Determine the [x, y] coordinate at the center of the cell enclosing the given text.  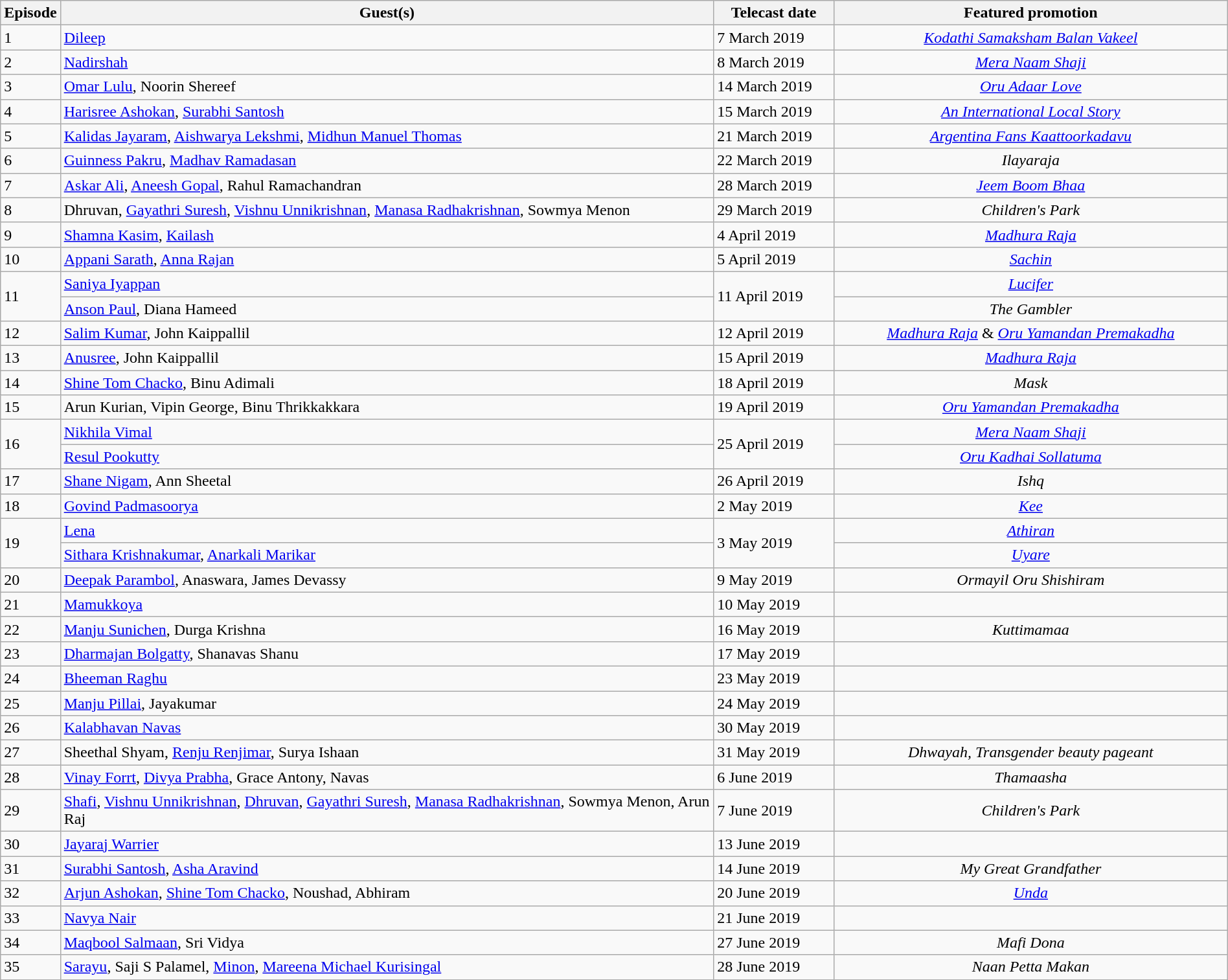
2 May 2019 [774, 506]
24 May 2019 [774, 703]
Sheethal Shyam, Renju Renjimar, Surya Ishaan [387, 753]
Kee [1030, 506]
Surabhi Santosh, Asha Aravind [387, 869]
30 May 2019 [774, 728]
Jayaraj Warrier [387, 844]
4 [30, 111]
Arun Kurian, Vipin George, Binu Thrikkakkara [387, 407]
13 June 2019 [774, 844]
9 May 2019 [774, 580]
Nadirshah [387, 62]
20 [30, 580]
12 [30, 334]
Oru Yamandan Premakadha [1030, 407]
12 April 2019 [774, 334]
28 [30, 777]
27 [30, 753]
8 [30, 210]
Telecast date [774, 13]
Shafi, Vishnu Unnikrishnan, Dhruvan, Gayathri Suresh, Manasa Radhakrishnan, Sowmya Menon, Arun Raj [387, 811]
Manju Sunichen, Durga Krishna [387, 629]
5 [30, 136]
2 [30, 62]
Featured promotion [1030, 13]
20 June 2019 [774, 893]
Oru Adaar Love [1030, 87]
Sachin [1030, 259]
18 April 2019 [774, 383]
24 [30, 678]
22 [30, 629]
Manju Pillai, Jayakumar [387, 703]
Jeem Boom Bhaa [1030, 185]
14 March 2019 [774, 87]
15 March 2019 [774, 111]
Sarayu, Saji S Palamel, Minon, Mareena Michael Kurisingal [387, 967]
Dharmajan Bolgatty, Shanavas Shanu [387, 654]
Kuttimamaa [1030, 629]
The Gambler [1030, 309]
13 [30, 358]
Uyare [1030, 555]
Mamukkoya [387, 604]
5 April 2019 [774, 259]
14 June 2019 [774, 869]
29 [30, 811]
28 June 2019 [774, 967]
Dhruvan, Gayathri Suresh, Vishnu Unnikrishnan, Manasa Radhakrishnan, Sowmya Menon [387, 210]
Saniya Iyappan [387, 284]
23 May 2019 [774, 678]
33 [30, 918]
21 June 2019 [774, 918]
My Great Grandfather [1030, 869]
6 [30, 161]
Oru Kadhai Sollatuma [1030, 457]
Mask [1030, 383]
Athiran [1030, 530]
15 April 2019 [774, 358]
Lena [387, 530]
11 April 2019 [774, 296]
Dhwayah, Transgender beauty pageant [1030, 753]
7 March 2019 [774, 38]
17 [30, 481]
Appani Sarath, Anna Rajan [387, 259]
Lucifer [1030, 284]
21 March 2019 [774, 136]
31 May 2019 [774, 753]
22 March 2019 [774, 161]
1 [30, 38]
Arjun Ashokan, Shine Tom Chacko, Noushad, Abhiram [387, 893]
10 [30, 259]
Salim Kumar, John Kaippallil [387, 334]
23 [30, 654]
29 March 2019 [774, 210]
Episode [30, 13]
4 April 2019 [774, 234]
31 [30, 869]
Govind Padmasoorya [387, 506]
Vinay Forrt, Divya Prabha, Grace Antony, Navas [387, 777]
Guinness Pakru, Madhav Ramadasan [387, 161]
An International Local Story [1030, 111]
10 May 2019 [774, 604]
Guest(s) [387, 13]
Bheeman Raghu [387, 678]
Argentina Fans Kaattoorkadavu [1030, 136]
Shamna Kasim, Kailash [387, 234]
Dileep [387, 38]
Anusree, John Kaippallil [387, 358]
16 [30, 444]
18 [30, 506]
8 March 2019 [774, 62]
Madhura Raja & Oru Yamandan Premakadha [1030, 334]
15 [30, 407]
26 [30, 728]
Ishq [1030, 481]
11 [30, 296]
Kalabhavan Navas [387, 728]
7 June 2019 [774, 811]
16 May 2019 [774, 629]
9 [30, 234]
Askar Ali, Aneesh Gopal, Rahul Ramachandran [387, 185]
Ilayaraja [1030, 161]
25 April 2019 [774, 444]
30 [30, 844]
6 June 2019 [774, 777]
27 June 2019 [774, 942]
Nikhila Vimal [387, 432]
3 May 2019 [774, 543]
Navya Nair [387, 918]
32 [30, 893]
Ormayil Oru Shishiram [1030, 580]
Thamaasha [1030, 777]
Resul Pookutty [387, 457]
3 [30, 87]
21 [30, 604]
14 [30, 383]
Kodathi Samaksham Balan Vakeel [1030, 38]
35 [30, 967]
19 [30, 543]
17 May 2019 [774, 654]
34 [30, 942]
Deepak Parambol, Anaswara, James Devassy [387, 580]
7 [30, 185]
Shane Nigam, Ann Sheetal [387, 481]
19 April 2019 [774, 407]
28 March 2019 [774, 185]
Unda [1030, 893]
Omar Lulu, Noorin Shereef [387, 87]
Maqbool Salmaan, Sri Vidya [387, 942]
Mafi Dona [1030, 942]
26 April 2019 [774, 481]
Kalidas Jayaram, Aishwarya Lekshmi, Midhun Manuel Thomas [387, 136]
25 [30, 703]
Anson Paul, Diana Hameed [387, 309]
Naan Petta Makan [1030, 967]
Harisree Ashokan, Surabhi Santosh [387, 111]
Shine Tom Chacko, Binu Adimali [387, 383]
Sithara Krishnakumar, Anarkali Marikar [387, 555]
